Locate the cell with the specified text and output its [x, y] center coordinate. 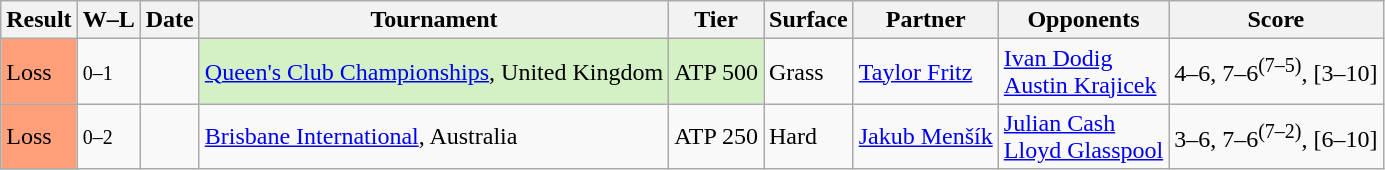
Taylor Fritz [926, 72]
Grass [809, 72]
Partner [926, 20]
Tournament [434, 20]
Result [39, 20]
Queen's Club Championships, United Kingdom [434, 72]
ATP 500 [716, 72]
Julian Cash Lloyd Glasspool [1083, 136]
0–2 [108, 136]
Hard [809, 136]
Brisbane International, Australia [434, 136]
Score [1276, 20]
3–6, 7–6(7–2), [6–10] [1276, 136]
Ivan Dodig Austin Krajicek [1083, 72]
Opponents [1083, 20]
4–6, 7–6(7–5), [3–10] [1276, 72]
Date [170, 20]
Surface [809, 20]
ATP 250 [716, 136]
Jakub Menšík [926, 136]
W–L [108, 20]
0–1 [108, 72]
Tier [716, 20]
